Return [X, Y] of the center of cell containing provided text 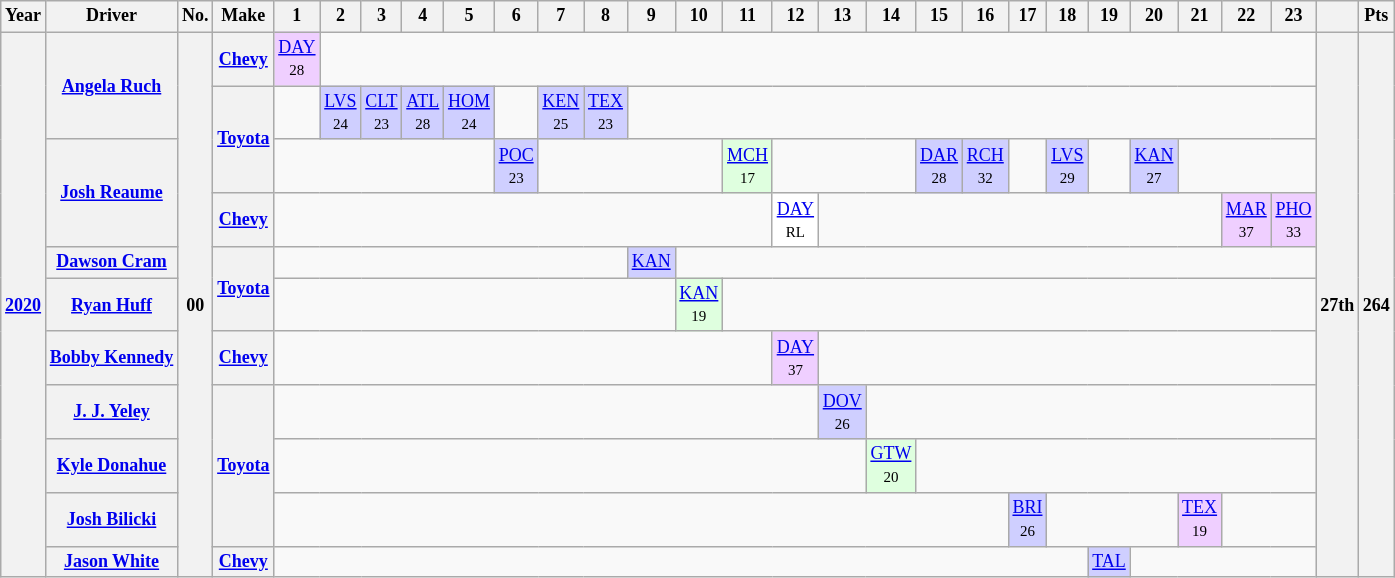
MAR37 [1246, 220]
KAN [651, 262]
7 [561, 16]
RCH32 [985, 166]
18 [1068, 16]
DOV26 [842, 412]
2020 [24, 304]
16 [985, 16]
Josh Bilicki [111, 519]
KAN19 [699, 305]
6 [516, 16]
BRI26 [1028, 519]
DAR28 [940, 166]
14 [891, 16]
264 [1376, 304]
15 [940, 16]
20 [1154, 16]
ATL28 [423, 113]
HOM24 [470, 113]
13 [842, 16]
CLT23 [382, 113]
12 [795, 16]
Josh Reaume [111, 192]
TEX23 [606, 113]
11 [748, 16]
MCH17 [748, 166]
Kyle Donahue [111, 466]
LVS29 [1068, 166]
Jason White [111, 562]
DAYRL [795, 220]
LVS24 [340, 113]
J. J. Yeley [111, 412]
No. [196, 16]
2 [340, 16]
Pts [1376, 16]
3 [382, 16]
1 [297, 16]
POC23 [516, 166]
DAY37 [795, 358]
TEX19 [1200, 519]
17 [1028, 16]
4 [423, 16]
Bobby Kennedy [111, 358]
KAN27 [1154, 166]
TAL [1109, 562]
Make [244, 16]
8 [606, 16]
DAY28 [297, 59]
PHO33 [1294, 220]
Dawson Cram [111, 262]
Driver [111, 16]
00 [196, 304]
19 [1109, 16]
Year [24, 16]
9 [651, 16]
KEN25 [561, 113]
Angela Ruch [111, 86]
5 [470, 16]
GTW20 [891, 466]
27th [1338, 304]
Ryan Huff [111, 305]
10 [699, 16]
23 [1294, 16]
21 [1200, 16]
22 [1246, 16]
